Output the (x, y) coordinate of the center of the cell containing the given text.  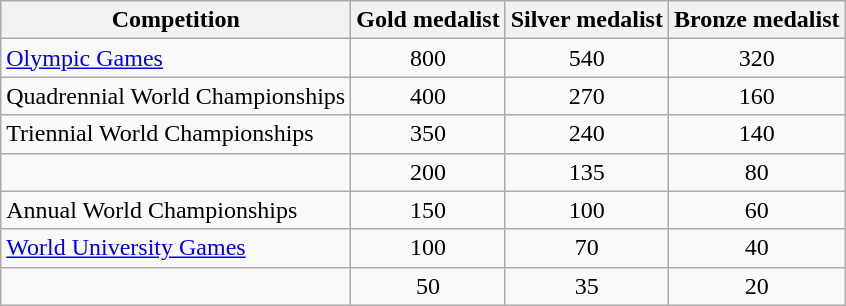
40 (756, 248)
20 (756, 286)
140 (756, 134)
Annual World Championships (176, 210)
Silver medalist (586, 20)
400 (428, 96)
Quadrennial World Championships (176, 96)
70 (586, 248)
50 (428, 286)
60 (756, 210)
Bronze medalist (756, 20)
540 (586, 58)
135 (586, 172)
200 (428, 172)
350 (428, 134)
Competition (176, 20)
270 (586, 96)
240 (586, 134)
320 (756, 58)
80 (756, 172)
150 (428, 210)
Triennial World Championships (176, 134)
160 (756, 96)
800 (428, 58)
35 (586, 286)
Olympic Games (176, 58)
Gold medalist (428, 20)
World University Games (176, 248)
